Locate the cell with the specified text and output its [X, Y] center coordinate. 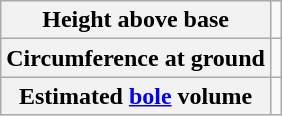
Estimated bole volume [136, 96]
Height above base [136, 20]
Circumference at ground [136, 58]
